Output the [x, y] coordinate of the center of the cell containing the given text.  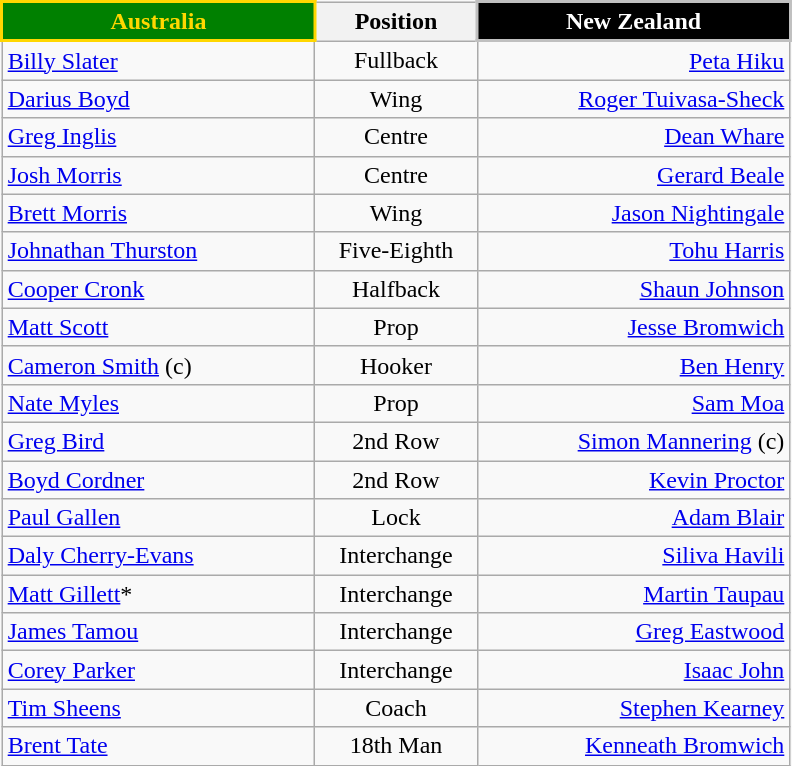
Dean Whare [634, 137]
Stephen Kearney [634, 708]
Brett Morris [158, 213]
Cooper Cronk [158, 289]
Kenneath Bromwich [634, 746]
Darius Boyd [158, 99]
Kevin Proctor [634, 479]
New Zealand [634, 22]
Jesse Bromwich [634, 327]
Matt Gillett* [158, 594]
Gerard Beale [634, 175]
Paul Gallen [158, 518]
Brent Tate [158, 746]
Five-Eighth [396, 251]
Cameron Smith (c) [158, 365]
Isaac John [634, 670]
Corey Parker [158, 670]
Sam Moa [634, 403]
Hooker [396, 365]
Australia [158, 22]
Peta Hiku [634, 60]
Ben Henry [634, 365]
Roger Tuivasa-Sheck [634, 99]
Greg Bird [158, 441]
Simon Mannering (c) [634, 441]
18th Man [396, 746]
Martin Taupau [634, 594]
Adam Blair [634, 518]
Nate Myles [158, 403]
Johnathan Thurston [158, 251]
Josh Morris [158, 175]
Fullback [396, 60]
Coach [396, 708]
Tohu Harris [634, 251]
Shaun Johnson [634, 289]
Billy Slater [158, 60]
Matt Scott [158, 327]
Halfback [396, 289]
Siliva Havili [634, 556]
Lock [396, 518]
Daly Cherry-Evans [158, 556]
Tim Sheens [158, 708]
Position [396, 22]
Greg Eastwood [634, 632]
James Tamou [158, 632]
Boyd Cordner [158, 479]
Jason Nightingale [634, 213]
Greg Inglis [158, 137]
